Capture the cell that displays the provided text and extract its [x, y] central coordinate. 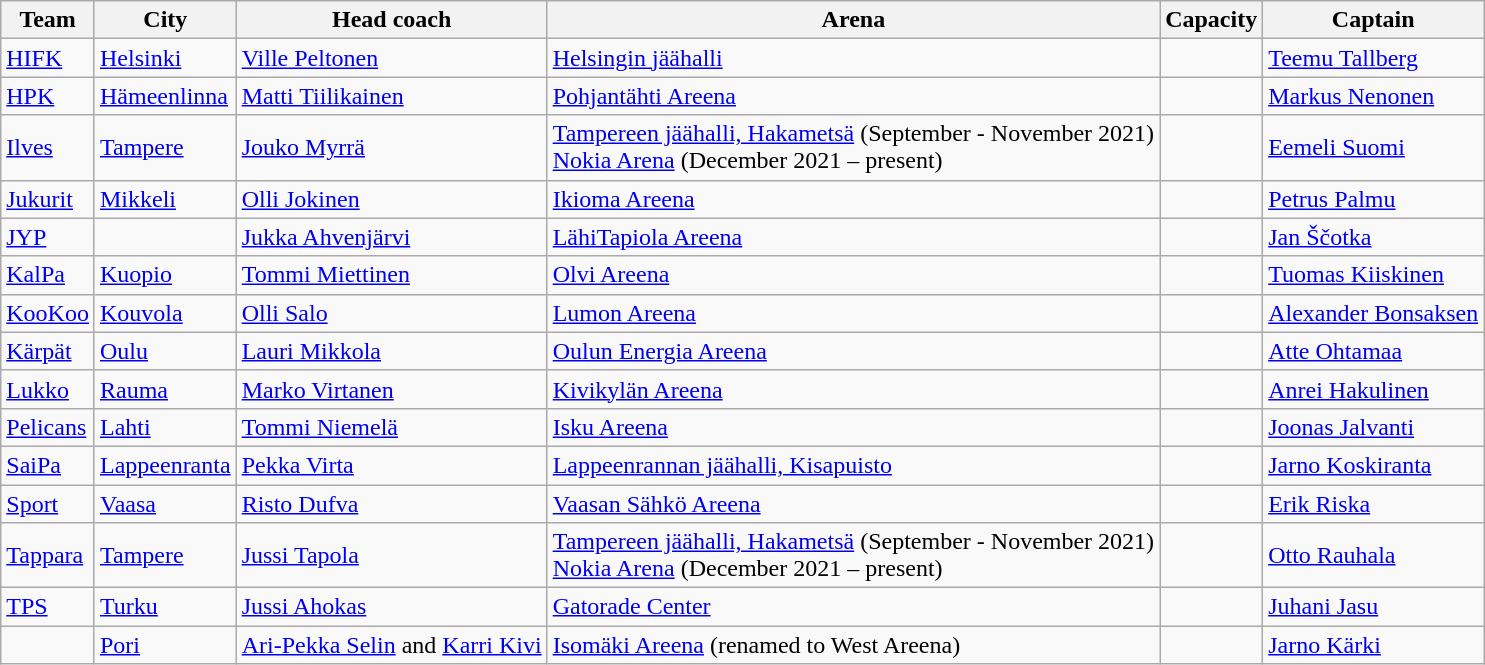
Mikkeli [165, 199]
Lahti [165, 427]
Ilves [48, 148]
Vaasan Sähkö Areena [853, 503]
HPK [48, 96]
Vaasa [165, 503]
Isku Areena [853, 427]
Sport [48, 503]
Lappeenrannan jäähalli, Kisapuisto [853, 465]
Ville Peltonen [392, 58]
Kärpät [48, 351]
KooKoo [48, 313]
Anrei Hakulinen [1374, 389]
Arena [853, 20]
Marko Virtanen [392, 389]
Erik Riska [1374, 503]
Teemu Tallberg [1374, 58]
Jarno Kärki [1374, 645]
KalPa [48, 275]
Jussi Ahokas [392, 607]
Risto Dufva [392, 503]
Team [48, 20]
HIFK [48, 58]
Petrus Palmu [1374, 199]
Kivikylän Areena [853, 389]
Jarno Koskiranta [1374, 465]
Ikioma Areena [853, 199]
Lappeenranta [165, 465]
Pekka Virta [392, 465]
LähiTapiola Areena [853, 237]
Matti Tiilikainen [392, 96]
Olvi Areena [853, 275]
Tappara [48, 556]
Jussi Tapola [392, 556]
Eemeli Suomi [1374, 148]
JYP [48, 237]
Ari-Pekka Selin and Karri Kivi [392, 645]
Rauma [165, 389]
Otto Rauhala [1374, 556]
Olli Jokinen [392, 199]
Pohjantähti Areena [853, 96]
Gatorade Center [853, 607]
Kouvola [165, 313]
Pelicans [48, 427]
Turku [165, 607]
TPS [48, 607]
Markus Nenonen [1374, 96]
Helsingin jäähalli [853, 58]
Oulu [165, 351]
Hämeenlinna [165, 96]
Jan Ščotka [1374, 237]
Tommi Niemelä [392, 427]
Jukka Ahvenjärvi [392, 237]
Tommi Miettinen [392, 275]
Pori [165, 645]
Lumon Areena [853, 313]
Olli Salo [392, 313]
Lukko [48, 389]
City [165, 20]
Isomäki Areena (renamed to West Areena) [853, 645]
Jukurit [48, 199]
SaiPa [48, 465]
Capacity [1212, 20]
Atte Ohtamaa [1374, 351]
Helsinki [165, 58]
Jouko Myrrä [392, 148]
Oulun Energia Areena [853, 351]
Kuopio [165, 275]
Captain [1374, 20]
Head coach [392, 20]
Tuomas Kiiskinen [1374, 275]
Lauri Mikkola [392, 351]
Joonas Jalvanti [1374, 427]
Juhani Jasu [1374, 607]
Alexander Bonsaksen [1374, 313]
